For the text-containing cell, return its midpoint in [X, Y] coordinate format. 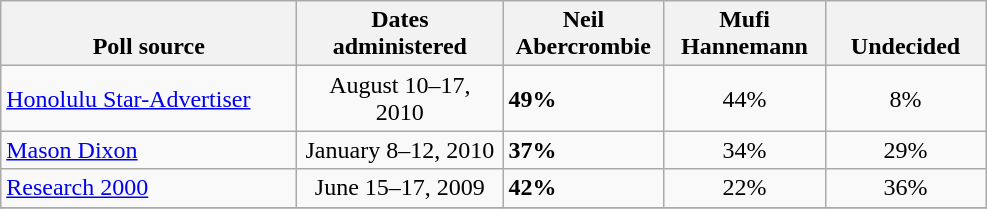
Research 2000 [149, 188]
49% [584, 98]
36% [906, 188]
42% [584, 188]
August 10–17, 2010 [400, 98]
34% [744, 150]
January 8–12, 2010 [400, 150]
Dates administered [400, 34]
Honolulu Star-Advertiser [149, 98]
8% [906, 98]
Neil Abercrombie [584, 34]
29% [906, 150]
22% [744, 188]
Mufi Hannemann [744, 34]
Undecided [906, 34]
44% [744, 98]
Poll source [149, 34]
37% [584, 150]
June 15–17, 2009 [400, 188]
Mason Dixon [149, 150]
